Detect which cell encompasses the target text, then output its [X, Y] center coordinate. 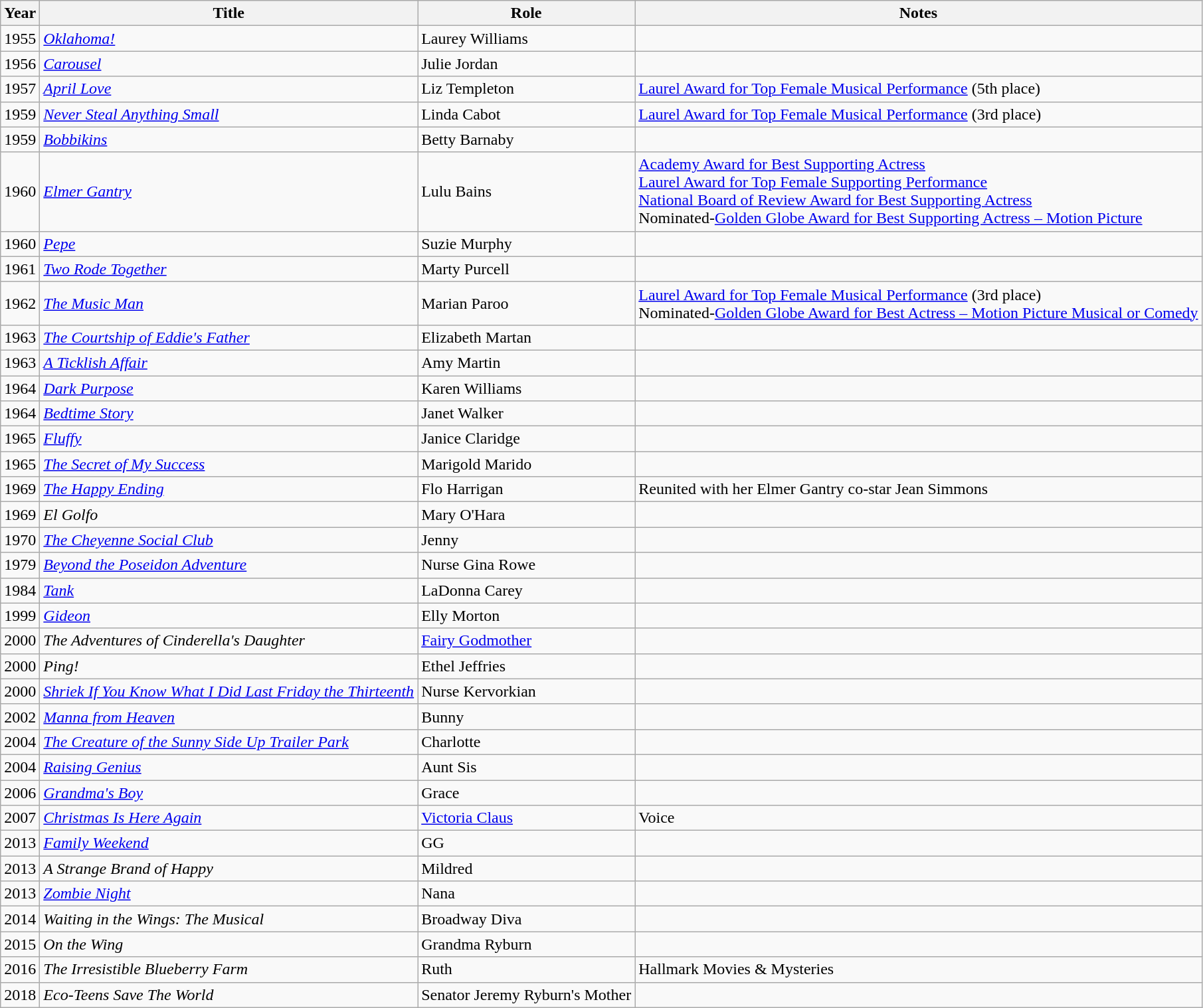
Lulu Bains [526, 191]
Jenny [526, 540]
Betty Barnaby [526, 139]
1957 [20, 89]
The Adventures of Cinderella's Daughter [229, 641]
Ruth [526, 969]
1970 [20, 540]
Suzie Murphy [526, 244]
2015 [20, 944]
Janet Walker [526, 414]
Beyond the Poseidon Adventure [229, 565]
El Golfo [229, 515]
Notes [918, 13]
1984 [20, 590]
Bedtime Story [229, 414]
1999 [20, 616]
Karen Williams [526, 388]
Bobbikins [229, 139]
The Creature of the Sunny Side Up Trailer Park [229, 742]
Voice [918, 818]
2006 [20, 792]
A Ticklish Affair [229, 363]
Reunited with her Elmer Gantry co-star Jean Simmons [918, 489]
Family Weekend [229, 843]
April Love [229, 89]
Mary O'Hara [526, 515]
Senator Jeremy Ryburn's Mother [526, 995]
Nurse Kervorkian [526, 691]
The Courtship of Eddie's Father [229, 337]
Nurse Gina Rowe [526, 565]
Elmer Gantry [229, 191]
Fairy Godmother [526, 641]
Raising Genius [229, 767]
The Irresistible Blueberry Farm [229, 969]
Manna from Heaven [229, 716]
Ping! [229, 666]
Amy Martin [526, 363]
Grandma's Boy [229, 792]
Title [229, 13]
Marty Purcell [526, 269]
Janice Claridge [526, 439]
2007 [20, 818]
Elizabeth Martan [526, 337]
Christmas Is Here Again [229, 818]
Marian Paroo [526, 303]
Flo Harrigan [526, 489]
Never Steal Anything Small [229, 114]
Oklahoma! [229, 39]
2018 [20, 995]
Gideon [229, 616]
Victoria Claus [526, 818]
Laurel Award for Top Female Musical Performance (3rd place) [918, 114]
The Music Man [229, 303]
Nana [526, 894]
Dark Purpose [229, 388]
1956 [20, 64]
The Happy Ending [229, 489]
Charlotte [526, 742]
Shriek If You Know What I Did Last Friday the Thirteenth [229, 691]
LaDonna Carey [526, 590]
Linda Cabot [526, 114]
Liz Templeton [526, 89]
1962 [20, 303]
Aunt Sis [526, 767]
On the Wing [229, 944]
Mildred [526, 869]
Grace [526, 792]
Elly Morton [526, 616]
1955 [20, 39]
Pepe [229, 244]
2016 [20, 969]
Marigold Marido [526, 464]
Laurey Williams [526, 39]
Waiting in the Wings: The Musical [229, 919]
Role [526, 13]
2002 [20, 716]
The Cheyenne Social Club [229, 540]
Hallmark Movies & Mysteries [918, 969]
2014 [20, 919]
Grandma Ryburn [526, 944]
Ethel Jeffries [526, 666]
Zombie Night [229, 894]
Two Rode Together [229, 269]
Julie Jordan [526, 64]
Eco-Teens Save The World [229, 995]
1961 [20, 269]
Year [20, 13]
Broadway Diva [526, 919]
The Secret of My Success [229, 464]
Bunny [526, 716]
Laurel Award for Top Female Musical Performance (3rd place)Nominated-Golden Globe Award for Best Actress – Motion Picture Musical or Comedy [918, 303]
Tank [229, 590]
GG [526, 843]
A Strange Brand of Happy [229, 869]
Carousel [229, 64]
Laurel Award for Top Female Musical Performance (5th place) [918, 89]
Fluffy [229, 439]
1979 [20, 565]
